Find where the given text appears and provide that cell's center as [X, Y] coordinate. 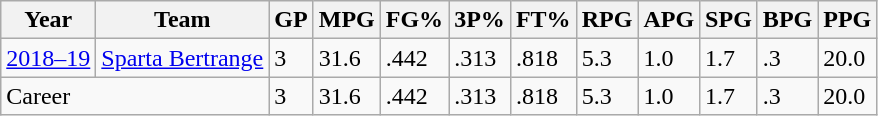
BPG [787, 20]
FG% [414, 20]
APG [669, 20]
SPG [729, 20]
2018–19 [48, 58]
3P% [480, 20]
FT% [543, 20]
Team [182, 20]
Career [135, 96]
Year [48, 20]
Sparta Bertrange [182, 58]
MPG [346, 20]
GP [291, 20]
RPG [607, 20]
PPG [848, 20]
